Provide the (x, y) coordinate of the cell's center where the given text is located.  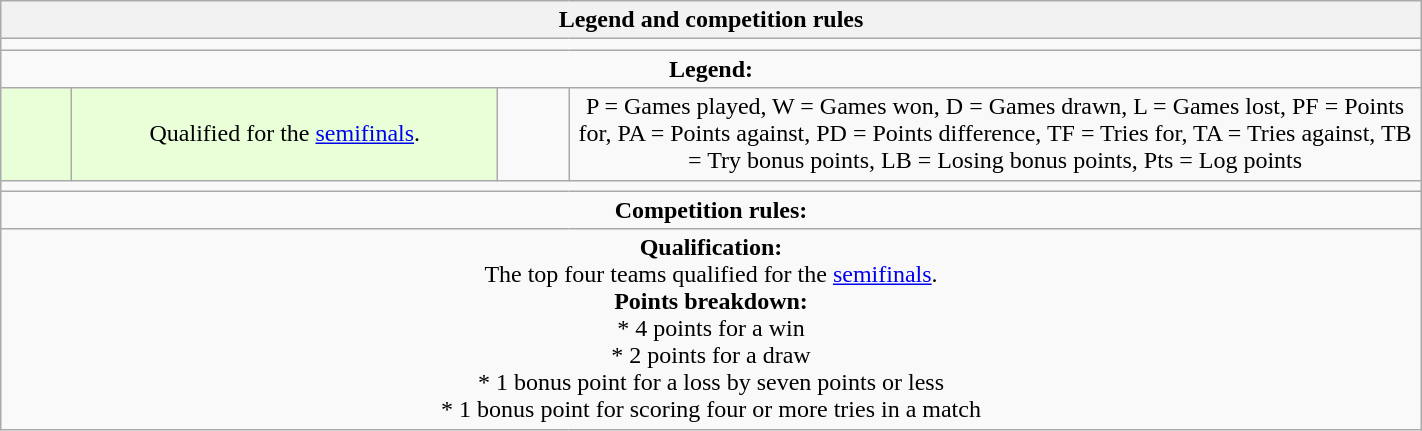
Competition rules: (711, 210)
Legend: (711, 69)
Qualified for the semifinals. (285, 134)
Legend and competition rules (711, 20)
